Pinpoint the cell where the given text exists, returning its [X, Y] midpoint coordinate. 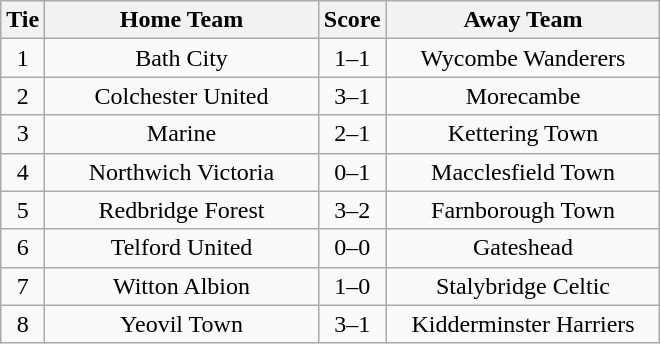
0–1 [352, 172]
1–0 [352, 286]
5 [23, 210]
Away Team [523, 20]
Farnborough Town [523, 210]
0–0 [352, 248]
4 [23, 172]
Home Team [182, 20]
Score [352, 20]
Telford United [182, 248]
Wycombe Wanderers [523, 58]
2 [23, 96]
Tie [23, 20]
6 [23, 248]
Gateshead [523, 248]
Marine [182, 134]
1–1 [352, 58]
Redbridge Forest [182, 210]
2–1 [352, 134]
Morecambe [523, 96]
Macclesfield Town [523, 172]
Kettering Town [523, 134]
1 [23, 58]
Yeovil Town [182, 324]
Stalybridge Celtic [523, 286]
3–2 [352, 210]
8 [23, 324]
Kidderminster Harriers [523, 324]
Colchester United [182, 96]
Witton Albion [182, 286]
Northwich Victoria [182, 172]
Bath City [182, 58]
3 [23, 134]
7 [23, 286]
